Output the [x, y] coordinate of the center of the cell containing the given text.  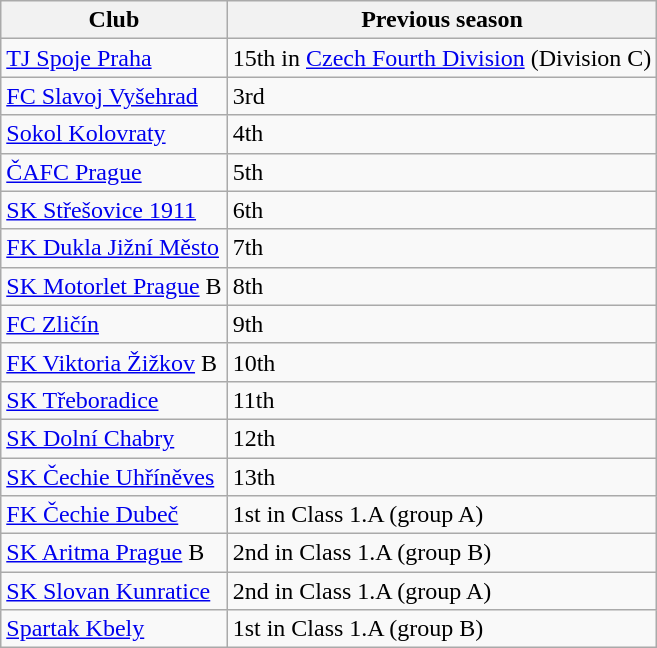
11th [442, 400]
SK Třeboradice [114, 400]
4th [442, 134]
15th in Czech Fourth Division (Division C) [442, 58]
8th [442, 286]
9th [442, 324]
Club [114, 20]
1st in Class 1.A (group B) [442, 629]
FK Dukla Jižní Město [114, 248]
FK Čechie Dubeč [114, 515]
SK Střešovice 1911 [114, 210]
1st in Class 1.A (group A) [442, 515]
3rd [442, 96]
TJ Spoje Praha [114, 58]
FC Slavoj Vyšehrad [114, 96]
Previous season [442, 20]
Spartak Kbely [114, 629]
SK Čechie Uhříněves [114, 477]
10th [442, 362]
SK Dolní Chabry [114, 438]
13th [442, 477]
ČAFC Prague [114, 172]
7th [442, 248]
SK Motorlet Prague B [114, 286]
2nd in Class 1.A (group B) [442, 553]
SK Slovan Kunratice [114, 591]
Sokol Kolovraty [114, 134]
2nd in Class 1.A (group A) [442, 591]
FK Viktoria Žižkov B [114, 362]
SK Aritma Prague B [114, 553]
FC Zličín [114, 324]
5th [442, 172]
6th [442, 210]
12th [442, 438]
